Detect which cell encompasses the target text, then output its [x, y] center coordinate. 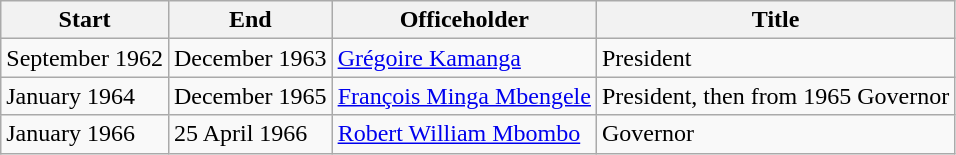
Governor [775, 134]
President [775, 58]
25 April 1966 [250, 134]
January 1966 [85, 134]
December 1963 [250, 58]
Title [775, 20]
December 1965 [250, 96]
François Minga Mbengele [464, 96]
Officeholder [464, 20]
Start [85, 20]
January 1964 [85, 96]
President, then from 1965 Governor [775, 96]
September 1962 [85, 58]
End [250, 20]
Grégoire Kamanga [464, 58]
Robert William Mbombo [464, 134]
